For the text-containing cell, return its midpoint in [x, y] coordinate format. 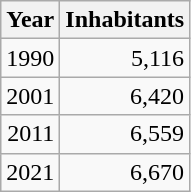
6,420 [125, 96]
1990 [30, 58]
6,559 [125, 134]
Inhabitants [125, 20]
5,116 [125, 58]
Year [30, 20]
6,670 [125, 172]
2001 [30, 96]
2021 [30, 172]
2011 [30, 134]
